Output the [X, Y] coordinate of the center of the cell containing the given text.  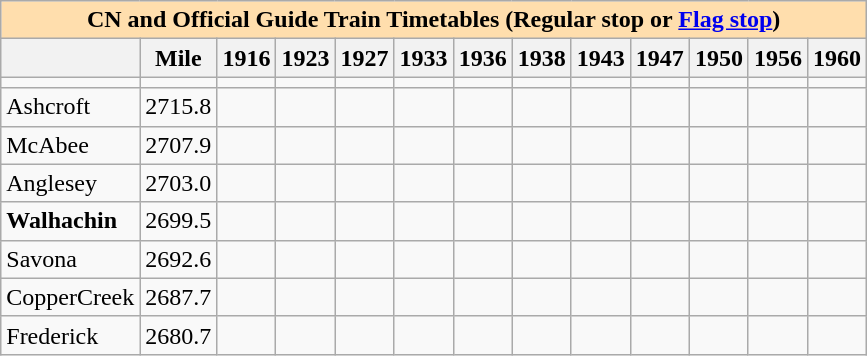
CN and Official Guide Train Timetables (Regular stop or Flag stop) [434, 20]
2703.0 [178, 183]
McAbee [70, 145]
Mile [178, 58]
1950 [718, 58]
2715.8 [178, 107]
2687.7 [178, 297]
2680.7 [178, 335]
1956 [778, 58]
1927 [364, 58]
1916 [246, 58]
1943 [600, 58]
1960 [836, 58]
Ashcroft [70, 107]
2699.5 [178, 221]
2707.9 [178, 145]
1936 [482, 58]
1938 [542, 58]
1947 [660, 58]
Walhachin [70, 221]
CopperCreek [70, 297]
Frederick [70, 335]
Anglesey [70, 183]
2692.6 [178, 259]
1933 [424, 58]
1923 [306, 58]
Savona [70, 259]
